From the cell containing the given text, extract its center point as [X, Y] coordinate. 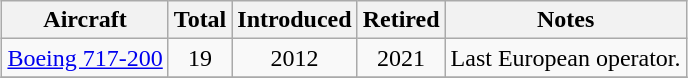
Total [200, 20]
Retired [401, 20]
Last European operator. [566, 58]
2012 [294, 58]
19 [200, 58]
Boeing 717-200 [85, 58]
Introduced [294, 20]
2021 [401, 58]
Notes [566, 20]
Aircraft [85, 20]
